Return the (X, Y) coordinate for the center point of the cell that contains the specified text.  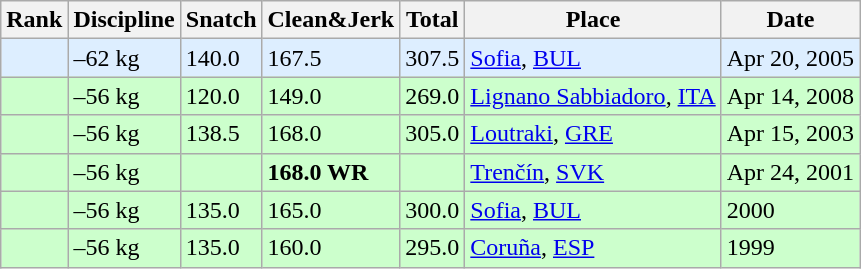
Date (790, 20)
Coruña, ESP (593, 248)
295.0 (432, 248)
Discipline (124, 20)
269.0 (432, 96)
Loutraki, GRE (593, 134)
140.0 (221, 58)
Apr 20, 2005 (790, 58)
307.5 (432, 58)
305.0 (432, 134)
160.0 (331, 248)
300.0 (432, 210)
Apr 14, 2008 (790, 96)
Apr 24, 2001 (790, 172)
Trenčín, SVK (593, 172)
Apr 15, 2003 (790, 134)
1999 (790, 248)
–62 kg (124, 58)
Snatch (221, 20)
Lignano Sabbiadoro, ITA (593, 96)
120.0 (221, 96)
165.0 (331, 210)
Clean&Jerk (331, 20)
138.5 (221, 134)
Total (432, 20)
167.5 (331, 58)
149.0 (331, 96)
168.0 WR (331, 172)
168.0 (331, 134)
2000 (790, 210)
Rank (34, 20)
Place (593, 20)
